Detect which cell encompasses the target text, then output its [x, y] center coordinate. 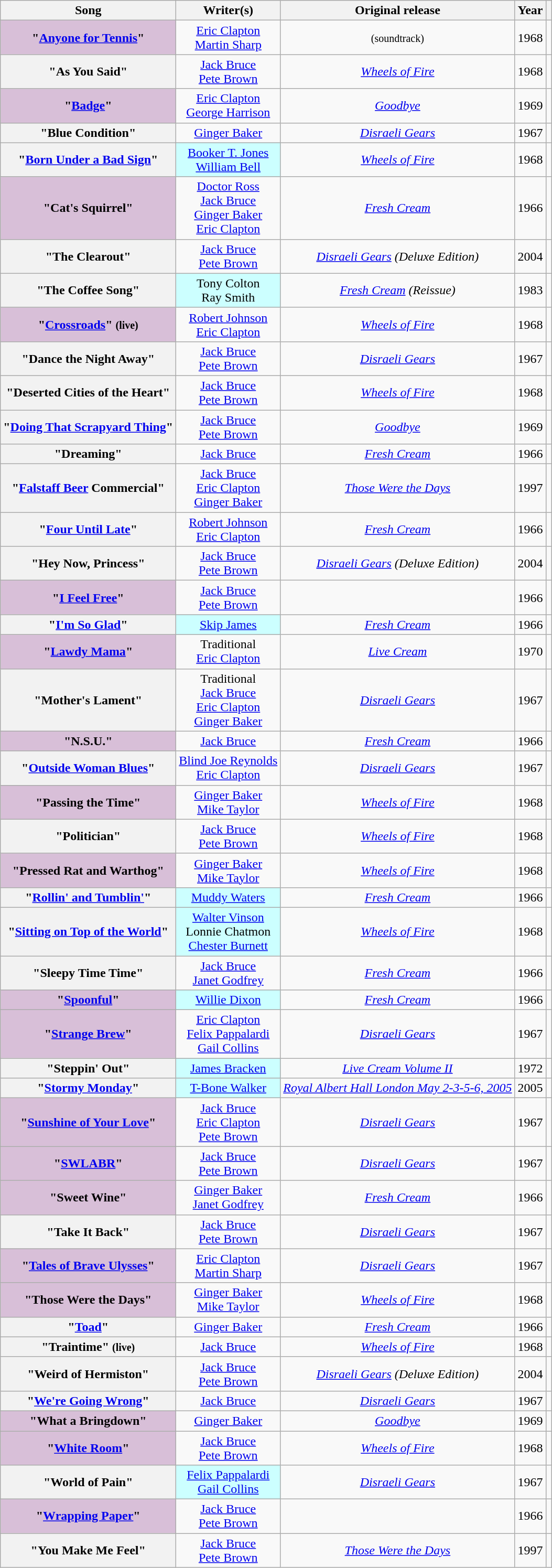
Jack BruceJanet Godfrey [229, 972]
Live Cream [397, 651]
"Blue Condition" [88, 133]
1972 [531, 1068]
"Doing That Scrapyard Thing" [88, 427]
"Passing the Time" [88, 802]
"Sunshine of Your Love" [88, 1122]
"Weird of Hermiston" [88, 1374]
"The Coffee Song" [88, 291]
"Traintime" (live) [88, 1347]
Doctor Ross Jack BruceGinger BakerEric Clapton [229, 208]
Felix PappalardiGail Collins [229, 1482]
"As You Said" [88, 71]
"SWLABR" [88, 1163]
Skip James [229, 625]
(soundtrack) [397, 38]
"Strange Brew" [88, 1034]
"Sitting on Top of the World" [88, 931]
"Spoonful" [88, 1000]
"Anyone for Tennis" [88, 38]
"Hey Now, Princess" [88, 563]
Royal Albert Hall London May 2-3-5-6, 2005 [397, 1088]
"N.S.U." [88, 741]
"World of Pain" [88, 1482]
"What a Bringdown" [88, 1421]
Muddy Waters [229, 897]
"Sleepy Time Time" [88, 972]
Willie Dixon [229, 1000]
Tony ColtonRay Smith [229, 291]
"Those Were the Days" [88, 1299]
"Sweet Wine" [88, 1198]
Ginger BakerJanet Godfrey [229, 1198]
"Tales of Brave Ulysses" [88, 1266]
"Falstaff Beer Commercial" [88, 488]
"Crossroads" (live) [88, 324]
Song [88, 10]
"Take It Back" [88, 1231]
Year [531, 10]
"The Clearout" [88, 256]
Eric ClaptonFelix PappalardiGail Collins [229, 1034]
Walter VinsonLonnie Chatmon Chester Burnett [229, 931]
"Politician" [88, 836]
"Badge" [88, 106]
"I'm So Glad" [88, 625]
"Toad" [88, 1327]
Blind Joe Reynolds Eric Clapton [229, 768]
Live Cream Volume II [397, 1068]
"I Feel Free" [88, 598]
"Stormy Monday" [88, 1088]
Traditional Eric Clapton [229, 651]
Fresh Cream (Reissue) [397, 291]
"Outside Woman Blues" [88, 768]
James Bracken [229, 1068]
"Wrapping Paper" [88, 1517]
"Cat's Squirrel" [88, 208]
"Rollin' and Tumblin'" [88, 897]
"We're Going Wrong" [88, 1401]
"Steppin' Out" [88, 1068]
Writer(s) [229, 10]
"Dreaming" [88, 454]
"Four Until Late" [88, 530]
Original release [397, 10]
"Born Under a Bad Sign" [88, 159]
Booker T. JonesWilliam Bell [229, 159]
"You Make Me Feel" [88, 1550]
Jack BruceEric ClaptonGinger Baker [229, 488]
1983 [531, 291]
"Mother's Lament" [88, 700]
2005 [531, 1088]
Traditional Jack BruceEric ClaptonGinger Baker [229, 700]
"Pressed Rat and Warthog" [88, 871]
Eric ClaptonGeorge Harrison [229, 106]
"White Room" [88, 1447]
1970 [531, 651]
"Dance the Night Away" [88, 359]
Jack BruceEric ClaptonPete Brown [229, 1122]
"Lawdy Mama" [88, 651]
"Deserted Cities of the Heart" [88, 392]
T-Bone Walker [229, 1088]
